Detect which cell encompasses the target text, then output its (x, y) center coordinate. 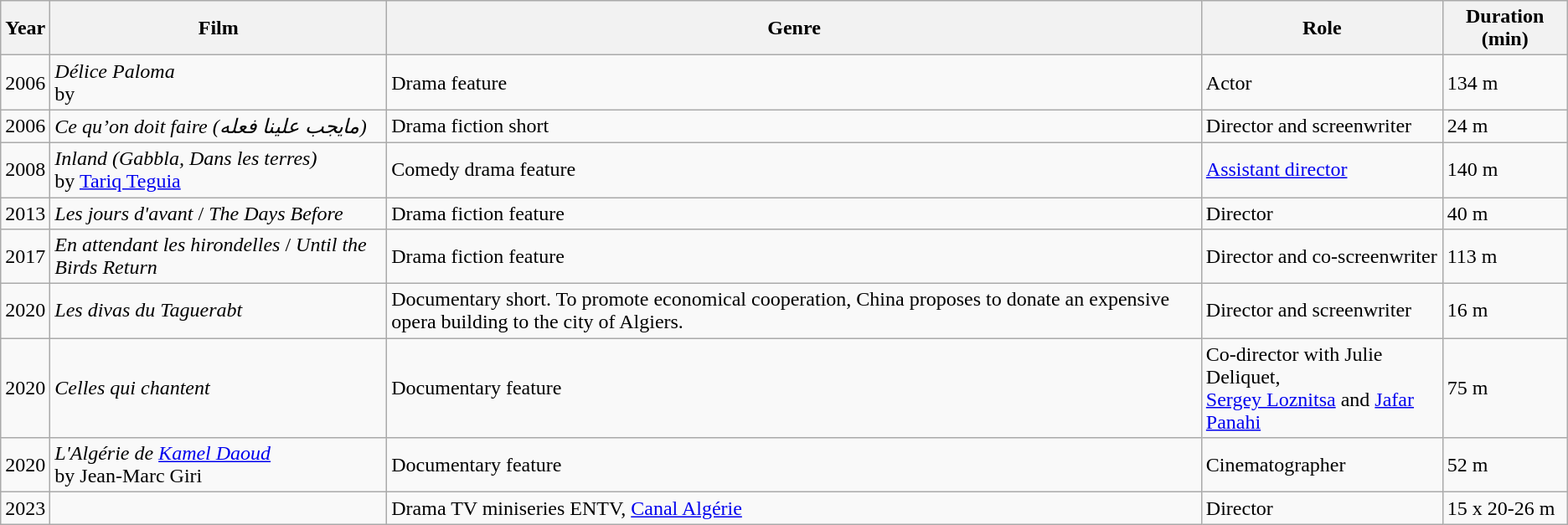
2023 (25, 508)
40 m (1504, 214)
Drama fiction short (794, 126)
16 m (1504, 311)
2008 (25, 169)
Director and co-screenwriter (1322, 256)
Cinematographer (1322, 466)
Documentary short. To promote economical cooperation, China proposes to donate an expensive opera building to the city of Algiers. (794, 311)
2017 (25, 256)
Film (219, 28)
134 m (1504, 82)
Inland (Gabbla, Dans les terres)by Tariq Teguia (219, 169)
Year (25, 28)
75 m (1504, 389)
2013 (25, 214)
140 m (1504, 169)
Comedy drama feature (794, 169)
52 m (1504, 466)
Genre (794, 28)
24 m (1504, 126)
Actor (1322, 82)
113 m (1504, 256)
15 x 20-26 m (1504, 508)
L'Algérie de Kamel Daoudby Jean-Marc Giri (219, 466)
Les divas du Taguerabt (219, 311)
Délice Palomaby (219, 82)
Assistant director (1322, 169)
Drama TV miniseries ENTV, Canal Algérie (794, 508)
Co-director with Julie Deliquet,Sergey Loznitsa and Jafar Panahi (1322, 389)
En attendant les hirondelles / Until the Birds Return (219, 256)
Celles qui chantent (219, 389)
Duration (min) (1504, 28)
Les jours d'avant / The Days Before (219, 214)
Drama feature (794, 82)
Role (1322, 28)
Ce qu’on doit faire (مايجب علينا فعله) (219, 126)
